For the text-containing cell, return its midpoint in [X, Y] coordinate format. 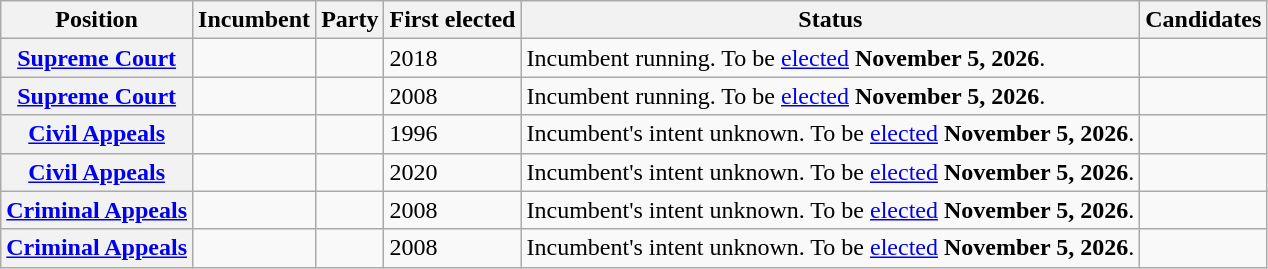
First elected [452, 20]
Party [350, 20]
Status [830, 20]
Candidates [1204, 20]
2018 [452, 58]
2020 [452, 172]
Position [97, 20]
Incumbent [254, 20]
1996 [452, 134]
